Scan for the cell matching the given text and deliver its (x, y) coordinate at center. 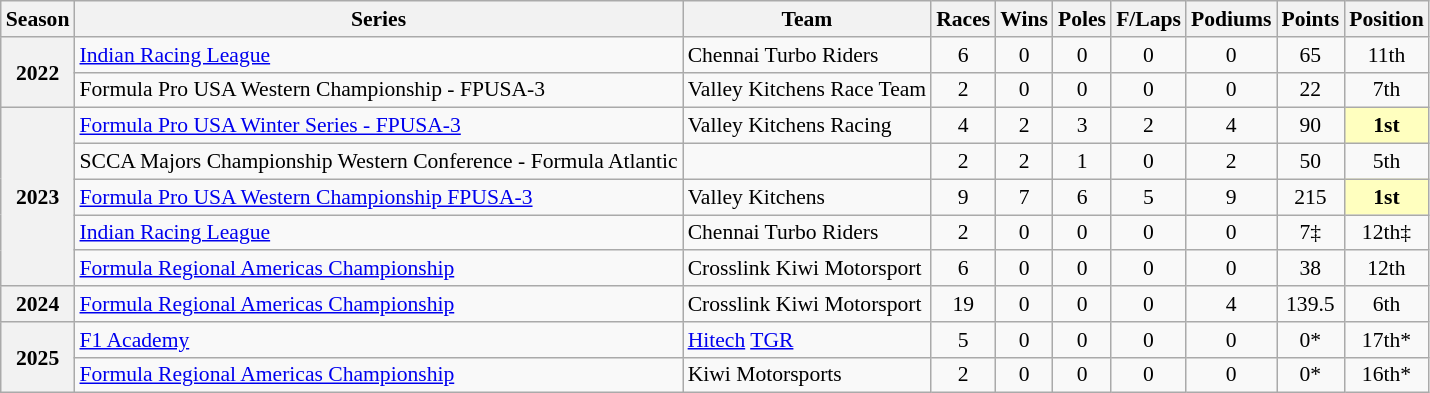
F1 Academy (378, 340)
19 (963, 304)
Series (378, 19)
Formula Pro USA Western Championship - FPUSA-3 (378, 90)
Kiwi Motorsports (808, 375)
Formula Pro USA Winter Series - FPUSA-3 (378, 126)
Valley Kitchens Racing (808, 126)
Team (808, 19)
2025 (38, 358)
2022 (38, 72)
11th (1386, 55)
Valley Kitchens (808, 197)
F/Laps (1148, 19)
139.5 (1310, 304)
22 (1310, 90)
SCCA Majors Championship Western Conference - Formula Atlantic (378, 162)
Valley Kitchens Race Team (808, 90)
Poles (1082, 19)
2024 (38, 304)
16th* (1386, 375)
Podiums (1232, 19)
7 (1024, 197)
50 (1310, 162)
Races (963, 19)
65 (1310, 55)
12th‡ (1386, 233)
6th (1386, 304)
3 (1082, 126)
Position (1386, 19)
7‡ (1310, 233)
1 (1082, 162)
38 (1310, 269)
17th* (1386, 340)
2023 (38, 197)
Formula Pro USA Western Championship FPUSA-3 (378, 197)
90 (1310, 126)
Points (1310, 19)
Hitech TGR (808, 340)
215 (1310, 197)
7th (1386, 90)
5th (1386, 162)
Wins (1024, 19)
Season (38, 19)
12th (1386, 269)
